From the cell containing the given text, extract its center point as [x, y] coordinate. 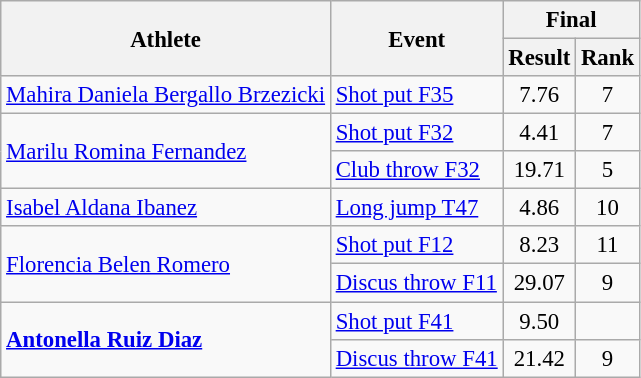
9.50 [540, 321]
Final [571, 20]
Marilu Romina Fernandez [166, 152]
4.86 [540, 208]
7.76 [540, 95]
Discus throw F11 [416, 283]
4.41 [540, 133]
Rank [608, 58]
Shot put F12 [416, 245]
Athlete [166, 38]
Club throw F32 [416, 170]
Shot put F41 [416, 321]
11 [608, 245]
Result [540, 58]
Isabel Aldana Ibanez [166, 208]
Long jump T47 [416, 208]
Antonella Ruiz Diaz [166, 340]
19.71 [540, 170]
Florencia Belen Romero [166, 264]
Shot put F35 [416, 95]
Shot put F32 [416, 133]
Mahira Daniela Bergallo Brzezicki [166, 95]
21.42 [540, 358]
29.07 [540, 283]
10 [608, 208]
8.23 [540, 245]
Event [416, 38]
5 [608, 170]
Discus throw F41 [416, 358]
